Locate the cell with the specified text and output its (x, y) center coordinate. 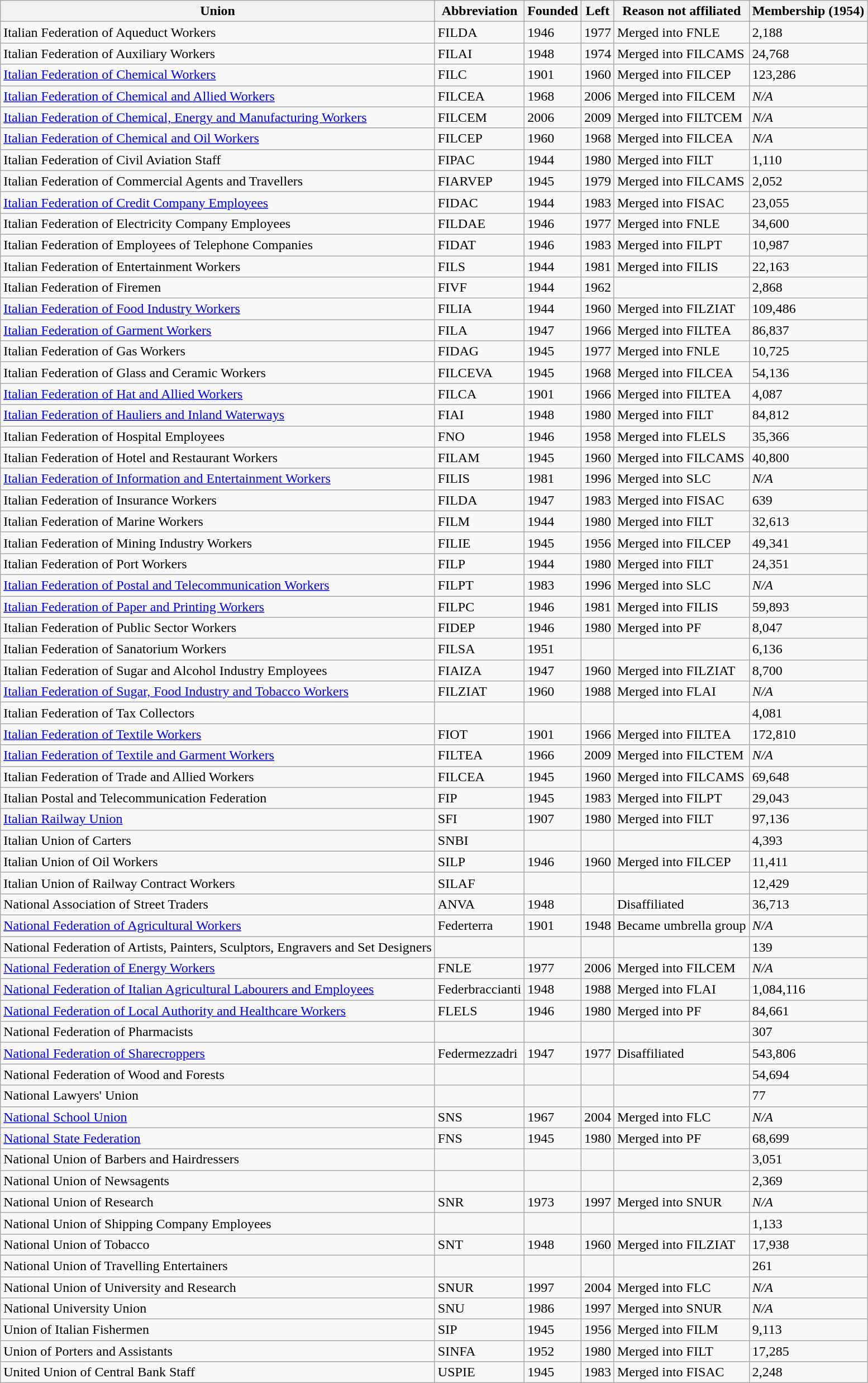
Federmezzadri (479, 1053)
54,136 (808, 373)
Italian Railway Union (218, 819)
Merged into FILTCEM (681, 117)
3,051 (808, 1159)
Italian Union of Oil Workers (218, 862)
National Federation of Agricultural Workers (218, 925)
FILA (479, 330)
68,699 (808, 1138)
Italian Federation of Hauliers and Inland Waterways (218, 415)
Italian Federation of Paper and Printing Workers (218, 606)
National Union of Barbers and Hairdressers (218, 1159)
32,613 (808, 521)
8,700 (808, 671)
SNU (479, 1309)
Became umbrella group (681, 925)
4,081 (808, 713)
National Union of Shipping Company Employees (218, 1223)
Italian Federation of Glass and Ceramic Workers (218, 373)
Italian Federation of Garment Workers (218, 330)
FIAI (479, 415)
35,366 (808, 436)
Abbreviation (479, 11)
123,286 (808, 75)
Italian Federation of Firemen (218, 288)
49,341 (808, 543)
National Union of Research (218, 1202)
FILSA (479, 649)
FIAIZA (479, 671)
Italian Federation of Tax Collectors (218, 713)
24,768 (808, 54)
10,987 (808, 245)
1967 (553, 1117)
Italian Federation of Sanatorium Workers (218, 649)
Italian Federation of Textile and Garment Workers (218, 755)
59,893 (808, 606)
639 (808, 500)
1,133 (808, 1223)
Union of Porters and Assistants (218, 1351)
FILCA (479, 394)
Reason not affiliated (681, 11)
172,810 (808, 734)
1979 (598, 181)
86,837 (808, 330)
Italian Federation of Postal and Telecommunication Workers (218, 585)
National Federation of Wood and Forests (218, 1075)
Merged into FLELS (681, 436)
Italian Federation of Chemical and Oil Workers (218, 139)
4,087 (808, 394)
10,725 (808, 351)
Italian Federation of Trade and Allied Workers (218, 777)
84,661 (808, 1011)
Italian Federation of Sugar and Alcohol Industry Employees (218, 671)
6,136 (808, 649)
22,163 (808, 267)
Founded (553, 11)
National Union of Travelling Entertainers (218, 1266)
FILPC (479, 606)
Italian Federation of Commercial Agents and Travellers (218, 181)
40,800 (808, 458)
National Federation of Energy Workers (218, 968)
84,812 (808, 415)
Italian Federation of Hospital Employees (218, 436)
FIDAG (479, 351)
Left (598, 11)
1962 (598, 288)
National Federation of Artists, Painters, Sculptors, Engravers and Set Designers (218, 947)
261 (808, 1266)
Italian Union of Carters (218, 840)
109,486 (808, 309)
1,084,116 (808, 990)
2,248 (808, 1372)
SILP (479, 862)
1973 (553, 1202)
National Union of Tobacco (218, 1244)
FILIS (479, 479)
FNLE (479, 968)
United Union of Central Bank Staff (218, 1372)
69,648 (808, 777)
FILZIAT (479, 692)
1986 (553, 1309)
Union of Italian Fishermen (218, 1330)
1951 (553, 649)
FNO (479, 436)
National Association of Street Traders (218, 904)
Italian Federation of Entertainment Workers (218, 267)
SIP (479, 1330)
Italian Federation of Chemical, Energy and Manufacturing Workers (218, 117)
34,600 (808, 224)
SFI (479, 819)
National State Federation (218, 1138)
Union (218, 11)
Federterra (479, 925)
24,351 (808, 564)
FIPAC (479, 160)
National Lawyers' Union (218, 1096)
23,055 (808, 202)
17,285 (808, 1351)
FILP (479, 564)
FILCEP (479, 139)
National Union of University and Research (218, 1287)
543,806 (808, 1053)
FIP (479, 798)
FILAM (479, 458)
Italian Federation of Civil Aviation Staff (218, 160)
Italian Federation of Information and Entertainment Workers (218, 479)
Italian Federation of Port Workers (218, 564)
National Federation of Sharecroppers (218, 1053)
Italian Federation of Hat and Allied Workers (218, 394)
29,043 (808, 798)
FIVF (479, 288)
National University Union (218, 1309)
Italian Federation of Electricity Company Employees (218, 224)
FILDAE (479, 224)
9,113 (808, 1330)
National Federation of Italian Agricultural Labourers and Employees (218, 990)
FILC (479, 75)
Italian Union of Railway Contract Workers (218, 883)
SINFA (479, 1351)
2,052 (808, 181)
11,411 (808, 862)
307 (808, 1032)
1974 (598, 54)
FLELS (479, 1011)
139 (808, 947)
FIARVEP (479, 181)
8,047 (808, 628)
SNBI (479, 840)
SNUR (479, 1287)
National Union of Newsagents (218, 1181)
1,110 (808, 160)
FILCEM (479, 117)
FILIE (479, 543)
Italian Federation of Public Sector Workers (218, 628)
FILM (479, 521)
SNR (479, 1202)
Italian Federation of Food Industry Workers (218, 309)
36,713 (808, 904)
FILS (479, 267)
ANVA (479, 904)
Italian Federation of Chemical and Allied Workers (218, 96)
2,868 (808, 288)
FILCEVA (479, 373)
National Federation of Local Authority and Healthcare Workers (218, 1011)
FIDEP (479, 628)
Italian Postal and Telecommunication Federation (218, 798)
Italian Federation of Textile Workers (218, 734)
Italian Federation of Auxiliary Workers (218, 54)
FILPT (479, 585)
Merged into FILM (681, 1330)
Italian Federation of Hotel and Restaurant Workers (218, 458)
77 (808, 1096)
Merged into FILCTEM (681, 755)
Italian Federation of Aqueduct Workers (218, 32)
97,136 (808, 819)
2,188 (808, 32)
Italian Federation of Marine Workers (218, 521)
Italian Federation of Credit Company Employees (218, 202)
USPIE (479, 1372)
2,369 (808, 1181)
SNS (479, 1117)
1952 (553, 1351)
Italian Federation of Mining Industry Workers (218, 543)
FILAI (479, 54)
1907 (553, 819)
FIDAT (479, 245)
FILIA (479, 309)
Membership (1954) (808, 11)
National Federation of Pharmacists (218, 1032)
FNS (479, 1138)
FILTEA (479, 755)
Italian Federation of Employees of Telephone Companies (218, 245)
National School Union (218, 1117)
Federbraccianti (479, 990)
Italian Federation of Chemical Workers (218, 75)
Italian Federation of Sugar, Food Industry and Tobacco Workers (218, 692)
SILAF (479, 883)
SNT (479, 1244)
Italian Federation of Insurance Workers (218, 500)
FIOT (479, 734)
1958 (598, 436)
54,694 (808, 1075)
17,938 (808, 1244)
Italian Federation of Gas Workers (218, 351)
4,393 (808, 840)
FIDAC (479, 202)
12,429 (808, 883)
